Scan for the cell matching the given text and deliver its (x, y) coordinate at center. 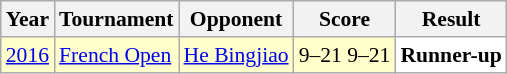
Runner-up (450, 55)
He Bingjiao (236, 55)
Tournament (116, 19)
French Open (116, 55)
Result (450, 19)
2016 (28, 55)
9–21 9–21 (345, 55)
Score (345, 19)
Year (28, 19)
Opponent (236, 19)
